For the text-containing cell, return its midpoint in (X, Y) coordinate format. 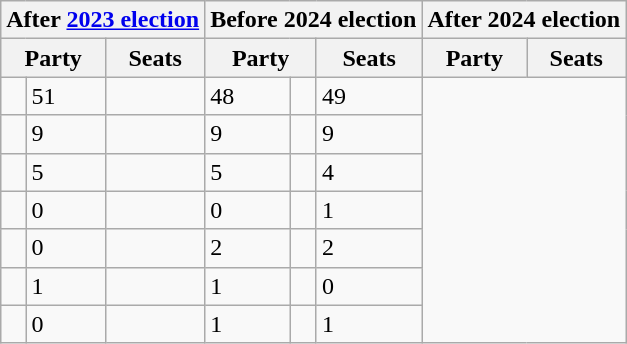
49 (368, 96)
Before 2024 election (314, 20)
51 (66, 96)
4 (368, 172)
After 2024 election (524, 20)
48 (248, 96)
After 2023 election (103, 20)
